Return the (x, y) coordinate for the center point of the cell that contains the specified text.  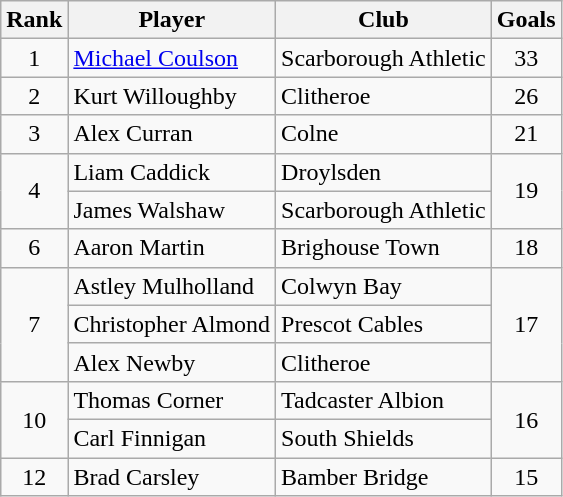
17 (526, 324)
Prescot Cables (384, 324)
Alex Curran (172, 134)
33 (526, 58)
7 (34, 324)
Brighouse Town (384, 248)
Rank (34, 20)
Kurt Willoughby (172, 96)
19 (526, 191)
Alex Newby (172, 362)
6 (34, 248)
Tadcaster Albion (384, 400)
Player (172, 20)
Club (384, 20)
Thomas Corner (172, 400)
2 (34, 96)
16 (526, 419)
1 (34, 58)
Colne (384, 134)
18 (526, 248)
Droylsden (384, 172)
Aaron Martin (172, 248)
10 (34, 419)
26 (526, 96)
Brad Carsley (172, 477)
Liam Caddick (172, 172)
Carl Finnigan (172, 438)
3 (34, 134)
Colwyn Bay (384, 286)
15 (526, 477)
South Shields (384, 438)
12 (34, 477)
Astley Mulholland (172, 286)
Christopher Almond (172, 324)
James Walshaw (172, 210)
4 (34, 191)
Bamber Bridge (384, 477)
Michael Coulson (172, 58)
Goals (526, 20)
21 (526, 134)
